Return (x, y) of the center of cell containing provided text 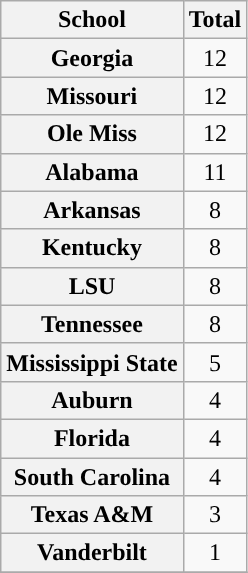
Vanderbilt (92, 553)
Missouri (92, 96)
Alabama (92, 172)
LSU (92, 286)
South Carolina (92, 477)
1 (215, 553)
Florida (92, 438)
Texas A&M (92, 515)
3 (215, 515)
Kentucky (92, 248)
Georgia (92, 58)
Tennessee (92, 324)
Auburn (92, 400)
Ole Miss (92, 134)
Arkansas (92, 210)
School (92, 20)
Total (215, 20)
Mississippi State (92, 362)
5 (215, 362)
11 (215, 172)
